Return the [X, Y] coordinate for the center point of the cell that contains the specified text.  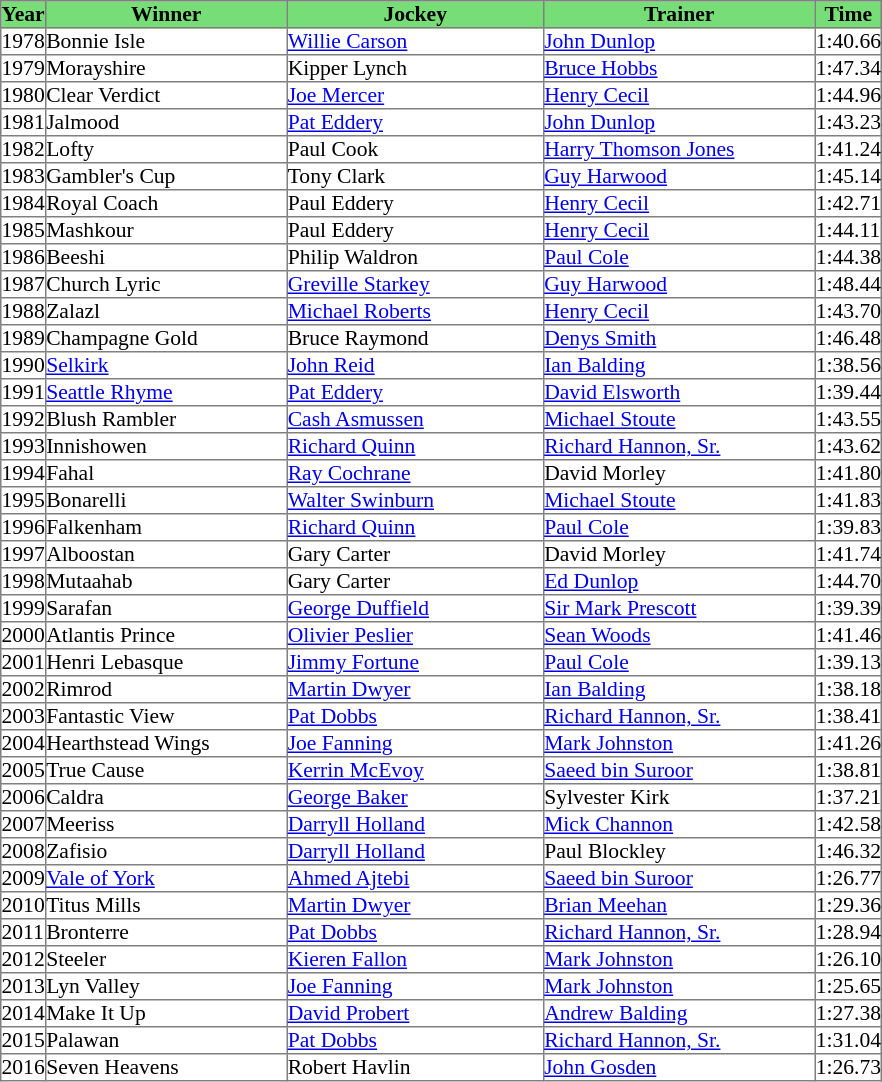
1:41.46 [848, 636]
Kerrin McEvoy [415, 770]
1997 [24, 554]
Jimmy Fortune [415, 662]
1:41.80 [848, 474]
1:28.94 [848, 932]
Denys Smith [679, 338]
1:44.70 [848, 582]
Harry Thomson Jones [679, 150]
Rimrod [166, 690]
Mutaahab [166, 582]
George Baker [415, 798]
Selkirk [166, 366]
1:44.38 [848, 258]
1:26.73 [848, 1068]
1:44.96 [848, 96]
1:37.21 [848, 798]
1988 [24, 312]
2001 [24, 662]
Sarafan [166, 608]
Fahal [166, 474]
Robert Havlin [415, 1068]
Mashkour [166, 230]
David Elsworth [679, 392]
John Reid [415, 366]
1:26.77 [848, 878]
1:43.23 [848, 122]
Kieren Fallon [415, 960]
1984 [24, 204]
Zafisio [166, 852]
Ahmed Ajtebi [415, 878]
Fantastic View [166, 716]
1:41.26 [848, 744]
1983 [24, 176]
1:43.62 [848, 446]
Falkenham [166, 528]
1986 [24, 258]
1981 [24, 122]
Ed Dunlop [679, 582]
Sir Mark Prescott [679, 608]
2007 [24, 824]
Cash Asmussen [415, 420]
1990 [24, 366]
1998 [24, 582]
1:45.14 [848, 176]
2014 [24, 1014]
Zalazl [166, 312]
1992 [24, 420]
Champagne Gold [166, 338]
1994 [24, 474]
2009 [24, 878]
1:27.38 [848, 1014]
Morayshire [166, 68]
1991 [24, 392]
1985 [24, 230]
Greville Starkey [415, 284]
1:43.70 [848, 312]
1:42.58 [848, 824]
Gambler's Cup [166, 176]
John Gosden [679, 1068]
Make It Up [166, 1014]
1:39.83 [848, 528]
Philip Waldron [415, 258]
Walter Swinburn [415, 500]
1989 [24, 338]
Beeshi [166, 258]
Alboostan [166, 554]
Bronterre [166, 932]
Innishowen [166, 446]
1:38.56 [848, 366]
1:46.48 [848, 338]
2008 [24, 852]
Time [848, 14]
Clear Verdict [166, 96]
True Cause [166, 770]
Paul Cook [415, 150]
1:29.36 [848, 906]
Winner [166, 14]
George Duffield [415, 608]
David Probert [415, 1014]
Jalmood [166, 122]
Tony Clark [415, 176]
1:25.65 [848, 986]
Titus Mills [166, 906]
2013 [24, 986]
Caldra [166, 798]
1:44.11 [848, 230]
1:31.04 [848, 1040]
Andrew Balding [679, 1014]
Bruce Hobbs [679, 68]
1:38.18 [848, 690]
Michael Roberts [415, 312]
Meeriss [166, 824]
1987 [24, 284]
2006 [24, 798]
1:41.74 [848, 554]
1978 [24, 42]
2016 [24, 1068]
Mick Channon [679, 824]
Steeler [166, 960]
Seven Heavens [166, 1068]
Church Lyric [166, 284]
2002 [24, 690]
Olivier Peslier [415, 636]
Sylvester Kirk [679, 798]
1:46.32 [848, 852]
2000 [24, 636]
1980 [24, 96]
Seattle Rhyme [166, 392]
2003 [24, 716]
Palawan [166, 1040]
1995 [24, 500]
1999 [24, 608]
Lyn Valley [166, 986]
1:48.44 [848, 284]
1:41.83 [848, 500]
Lofty [166, 150]
Henri Lebasque [166, 662]
Jockey [415, 14]
1:40.66 [848, 42]
Royal Coach [166, 204]
2011 [24, 932]
Hearthstead Wings [166, 744]
Atlantis Prince [166, 636]
2012 [24, 960]
1:43.55 [848, 420]
Joe Mercer [415, 96]
1979 [24, 68]
1:47.34 [848, 68]
1:39.39 [848, 608]
2004 [24, 744]
1:42.71 [848, 204]
Paul Blockley [679, 852]
2005 [24, 770]
Bruce Raymond [415, 338]
1:26.10 [848, 960]
Blush Rambler [166, 420]
1:38.41 [848, 716]
2010 [24, 906]
Trainer [679, 14]
1:41.24 [848, 150]
1:38.81 [848, 770]
1993 [24, 446]
Ray Cochrane [415, 474]
Willie Carson [415, 42]
2015 [24, 1040]
1:39.44 [848, 392]
Year [24, 14]
Bonnie Isle [166, 42]
Vale of York [166, 878]
1996 [24, 528]
Bonarelli [166, 500]
1982 [24, 150]
Brian Meehan [679, 906]
Kipper Lynch [415, 68]
1:39.13 [848, 662]
Sean Woods [679, 636]
